Pinpoint the cell where the given text exists, returning its [X, Y] midpoint coordinate. 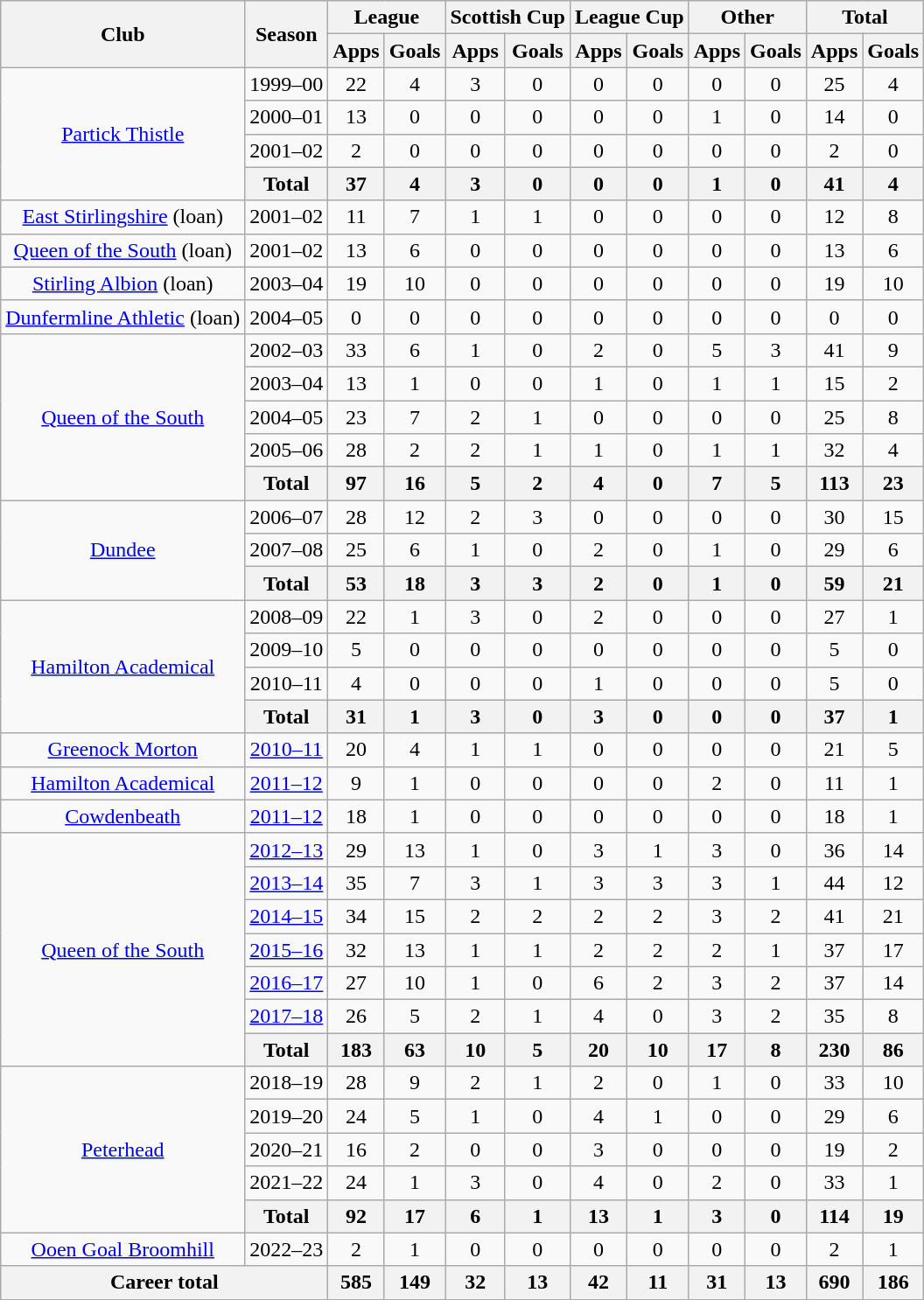
Queen of the South (loan) [122, 250]
114 [834, 1216]
Partick Thistle [122, 134]
Other [747, 17]
Season [287, 34]
59 [834, 584]
2012–13 [287, 849]
2007–08 [287, 550]
230 [834, 1050]
Scottish Cup [507, 17]
2005–06 [287, 451]
Stirling Albion (loan) [122, 283]
113 [834, 484]
44 [834, 883]
Club [122, 34]
53 [356, 584]
2009–10 [287, 650]
Career total [164, 1283]
2021–22 [287, 1183]
26 [356, 1017]
2022–23 [287, 1249]
97 [356, 484]
2015–16 [287, 949]
1999–00 [287, 84]
Peterhead [122, 1150]
2017–18 [287, 1017]
Cowdenbeath [122, 816]
34 [356, 916]
690 [834, 1283]
East Stirlingshire (loan) [122, 217]
2014–15 [287, 916]
League [387, 17]
86 [893, 1050]
2008–09 [287, 617]
League Cup [629, 17]
183 [356, 1050]
2018–19 [287, 1083]
92 [356, 1216]
2016–17 [287, 983]
Dunfermline Athletic (loan) [122, 317]
2013–14 [287, 883]
63 [415, 1050]
585 [356, 1283]
186 [893, 1283]
Greenock Morton [122, 750]
2019–20 [287, 1116]
2006–07 [287, 517]
Dundee [122, 550]
36 [834, 849]
2000–01 [287, 117]
149 [415, 1283]
Ooen Goal Broomhill [122, 1249]
42 [598, 1283]
2002–03 [287, 350]
30 [834, 517]
2020–21 [287, 1150]
